Find where the given text appears and provide that cell's center as (X, Y) coordinate. 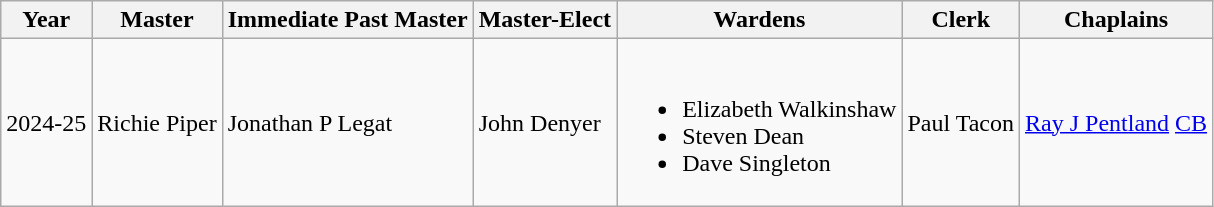
Clerk (961, 20)
Immediate Past Master (348, 20)
Jonathan P Legat (348, 122)
Paul Tacon (961, 122)
2024-25 (46, 122)
John Denyer (544, 122)
Richie Piper (157, 122)
Chaplains (1116, 20)
Elizabeth WalkinshawSteven DeanDave Singleton (760, 122)
Wardens (760, 20)
Year (46, 20)
Master (157, 20)
Ray J Pentland CB (1116, 122)
Master-Elect (544, 20)
